Detect which cell encompasses the target text, then output its (X, Y) center coordinate. 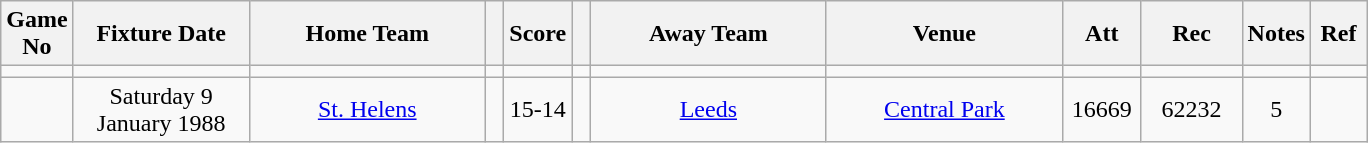
Saturday 9 January 1988 (161, 110)
Leeds (708, 110)
Score (538, 34)
16669 (1102, 110)
Rec (1192, 34)
Central Park (944, 110)
15-14 (538, 110)
Att (1102, 34)
Game No (37, 34)
Notes (1276, 34)
Home Team (367, 34)
Venue (944, 34)
Ref (1338, 34)
62232 (1192, 110)
Fixture Date (161, 34)
Away Team (708, 34)
5 (1276, 110)
St. Helens (367, 110)
